Return (x, y) of the center of cell containing provided text 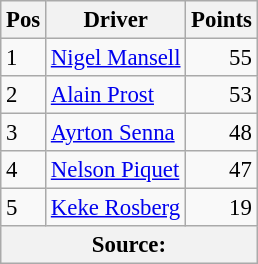
19 (222, 208)
47 (222, 170)
1 (24, 58)
55 (222, 58)
Points (222, 20)
Pos (24, 20)
Alain Prost (116, 95)
3 (24, 133)
Keke Rosberg (116, 208)
Ayrton Senna (116, 133)
Nigel Mansell (116, 58)
Driver (116, 20)
5 (24, 208)
53 (222, 95)
48 (222, 133)
Source: (129, 245)
Nelson Piquet (116, 170)
2 (24, 95)
4 (24, 170)
